Return (x, y) of the center of cell containing provided text 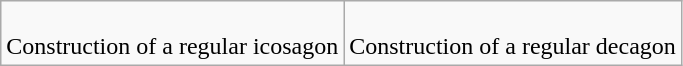
Construction of a regular decagon (513, 34)
Construction of a regular icosagon (172, 34)
